For the text-containing cell, return its midpoint in (X, Y) coordinate format. 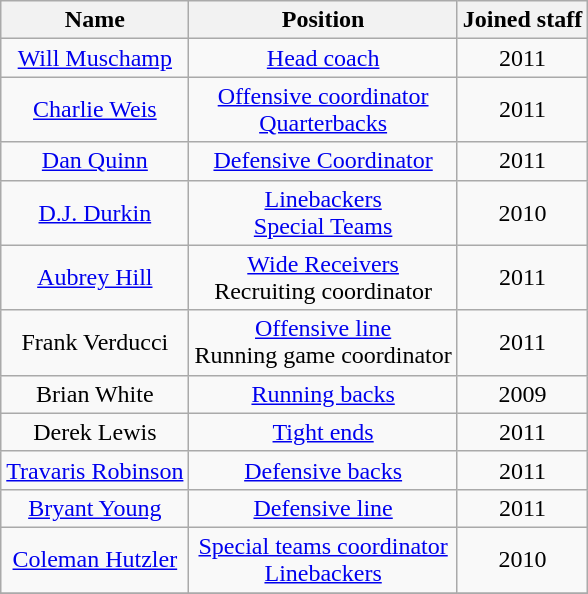
Running backs (323, 394)
Name (95, 20)
Bryant Young (95, 508)
Offensive coordinatorQuarterbacks (323, 110)
Head coach (323, 58)
Coleman Hutzler (95, 560)
Joined staff (522, 20)
Aubrey Hill (95, 278)
Dan Quinn (95, 161)
2009 (522, 394)
Travaris Robinson (95, 470)
Charlie Weis (95, 110)
D.J. Durkin (95, 212)
Tight ends (323, 432)
Defensive Coordinator (323, 161)
LinebackersSpecial Teams (323, 212)
Will Muschamp (95, 58)
Defensive backs (323, 470)
Defensive line (323, 508)
Brian White (95, 394)
Position (323, 20)
Frank Verducci (95, 342)
Derek Lewis (95, 432)
Wide ReceiversRecruiting coordinator (323, 278)
Special teams coordinatorLinebackers (323, 560)
Offensive lineRunning game coordinator (323, 342)
